Find where the given text appears and provide that cell's center as [x, y] coordinate. 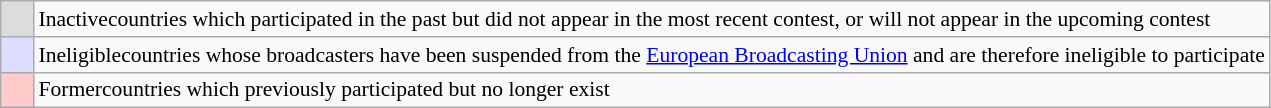
Inactivecountries which participated in the past but did not appear in the most recent contest, or will not appear in the upcoming contest [652, 19]
Formercountries which previously participated but no longer exist [652, 90]
Ineligiblecountries whose broadcasters have been suspended from the European Broadcasting Union and are therefore ineligible to participate [652, 55]
